Determine the (x, y) coordinate at the center of the cell enclosing the given text.  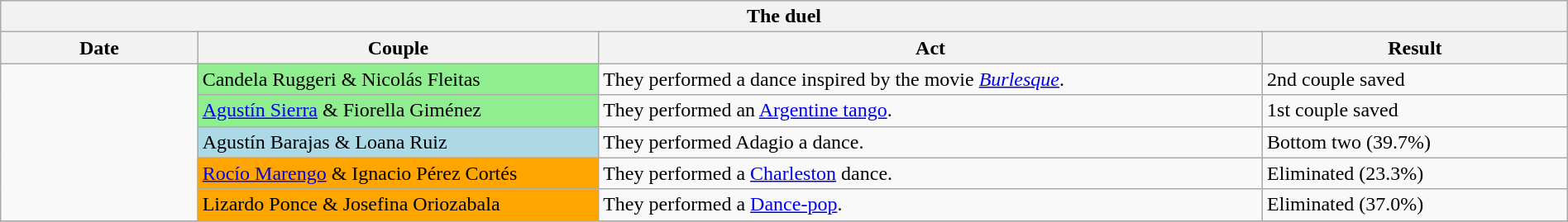
Act (931, 48)
Candela Ruggeri & Nicolás Fleitas (398, 79)
Date (99, 48)
Eliminated (37.0%) (1416, 205)
Bottom two (39.7%) (1416, 142)
1st couple saved (1416, 111)
Agustín Sierra & Fiorella Giménez (398, 111)
They performed an Argentine tango. (931, 111)
2nd couple saved (1416, 79)
They performed a dance inspired by the movie Burlesque. (931, 79)
Lizardo Ponce & Josefina Oriozabala (398, 205)
The duel (784, 17)
They performed a Dance-pop. (931, 205)
Agustín Barajas & Loana Ruiz (398, 142)
Couple (398, 48)
They performed a Charleston dance. (931, 173)
Result (1416, 48)
They performed Adagio a dance. (931, 142)
Rocío Marengo & Ignacio Pérez Cortés (398, 173)
Eliminated (23.3%) (1416, 173)
